Detect which cell encompasses the target text, then output its [X, Y] center coordinate. 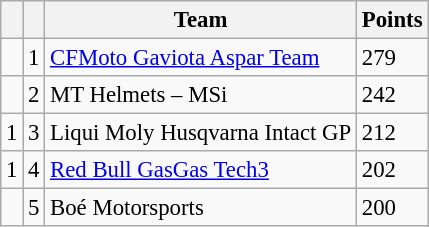
5 [34, 208]
Boé Motorsports [201, 208]
Team [201, 20]
202 [392, 170]
MT Helmets – MSi [201, 95]
212 [392, 133]
3 [34, 133]
Red Bull GasGas Tech3 [201, 170]
Liqui Moly Husqvarna Intact GP [201, 133]
279 [392, 58]
2 [34, 95]
200 [392, 208]
Points [392, 20]
CFMoto Gaviota Aspar Team [201, 58]
242 [392, 95]
4 [34, 170]
